Locate the cell with the specified text and output its [X, Y] center coordinate. 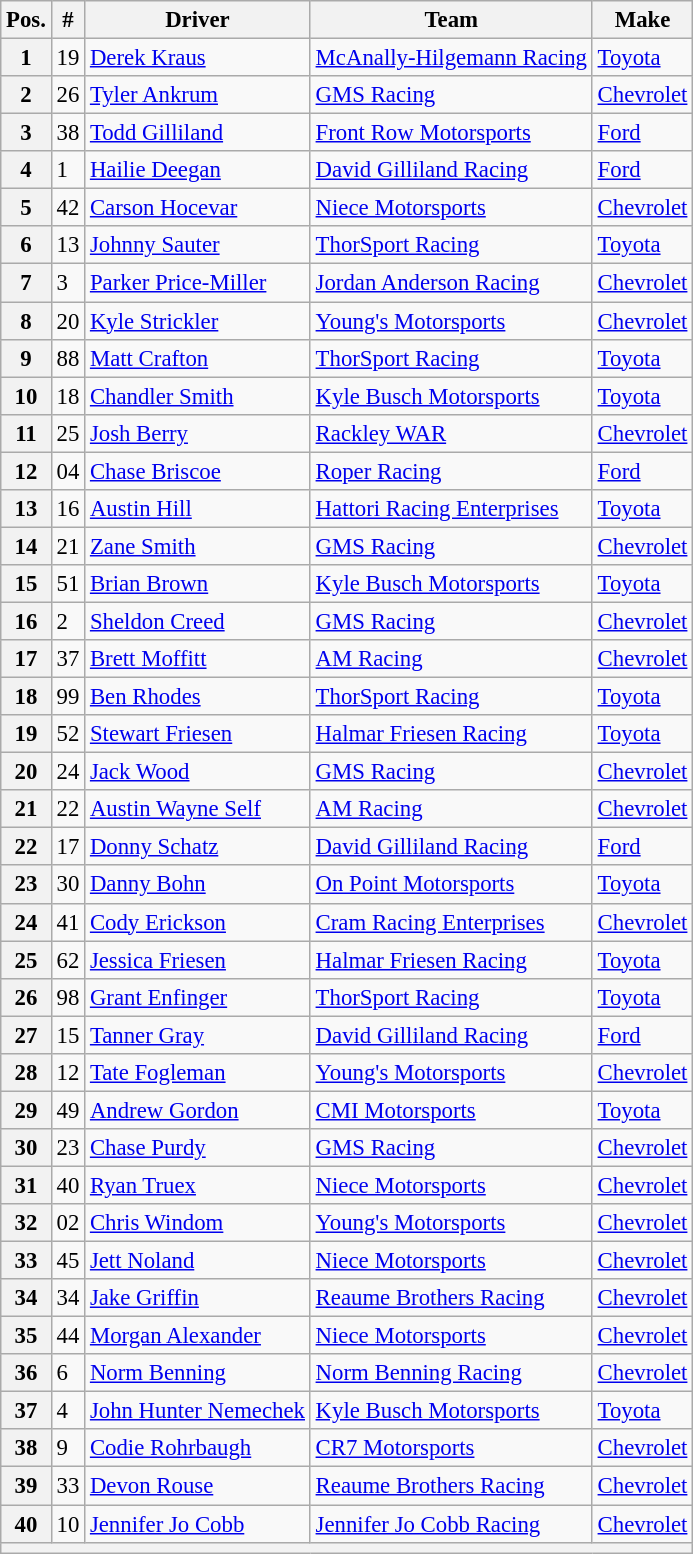
Carson Hocevar [198, 208]
88 [68, 358]
Front Row Motorsports [451, 133]
Devon Rouse [198, 1486]
Cody Erickson [198, 922]
Chase Purdy [198, 1148]
27 [26, 1035]
5 [26, 208]
14 [26, 546]
32 [26, 1223]
Danny Bohn [198, 885]
Pos. [26, 20]
Rackley WAR [451, 433]
Tanner Gray [198, 1035]
49 [68, 1110]
Stewart Friesen [198, 734]
04 [68, 471]
Todd Gilliland [198, 133]
Cram Racing Enterprises [451, 922]
Donny Schatz [198, 847]
CR7 Motorsports [451, 1449]
Hailie Deegan [198, 170]
Grant Enfinger [198, 997]
35 [26, 1336]
McAnally-Hilgemann Racing [451, 58]
52 [68, 734]
Norm Benning [198, 1373]
99 [68, 697]
Zane Smith [198, 546]
Hattori Racing Enterprises [451, 509]
8 [26, 321]
Codie Rohrbaugh [198, 1449]
Tyler Ankrum [198, 95]
Chase Briscoe [198, 471]
Parker Price-Miller [198, 283]
Sheldon Creed [198, 621]
42 [68, 208]
39 [26, 1486]
Chris Windom [198, 1223]
Jordan Anderson Racing [451, 283]
Kyle Strickler [198, 321]
Jennifer Jo Cobb Racing [451, 1524]
Brian Brown [198, 584]
Chandler Smith [198, 396]
Matt Crafton [198, 358]
28 [26, 1073]
Johnny Sauter [198, 245]
45 [68, 1261]
John Hunter Nemechek [198, 1411]
Norm Benning Racing [451, 1373]
Brett Moffitt [198, 659]
Make [642, 20]
# [68, 20]
Jack Wood [198, 772]
Ben Rhodes [198, 697]
Driver [198, 20]
Tate Fogleman [198, 1073]
7 [26, 283]
29 [26, 1110]
41 [68, 922]
Derek Kraus [198, 58]
Jessica Friesen [198, 960]
Austin Wayne Self [198, 809]
Jennifer Jo Cobb [198, 1524]
62 [68, 960]
51 [68, 584]
Jake Griffin [198, 1298]
Ryan Truex [198, 1185]
Roper Racing [451, 471]
44 [68, 1336]
Austin Hill [198, 509]
Josh Berry [198, 433]
Jett Noland [198, 1261]
Morgan Alexander [198, 1336]
Andrew Gordon [198, 1110]
11 [26, 433]
98 [68, 997]
31 [26, 1185]
Team [451, 20]
On Point Motorsports [451, 885]
CMI Motorsports [451, 1110]
36 [26, 1373]
02 [68, 1223]
